Locate the cell with the specified text and output its [x, y] center coordinate. 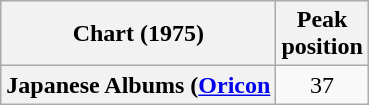
37 [322, 85]
Japanese Albums (Oricon [138, 85]
Chart (1975) [138, 34]
Peakposition [322, 34]
